Detect which cell encompasses the target text, then output its [x, y] center coordinate. 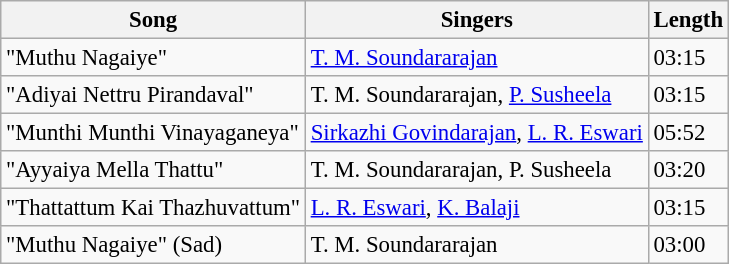
"Ayyaiya Mella Thattu" [154, 170]
Song [154, 20]
Sirkazhi Govindarajan, L. R. Eswari [476, 133]
"Thattattum Kai Thazhuvattum" [154, 208]
L. R. Eswari, K. Balaji [476, 208]
"Muthu Nagaiye" (Sad) [154, 245]
Singers [476, 20]
03:00 [688, 245]
Length [688, 20]
"Muthu Nagaiye" [154, 58]
"Adiyai Nettru Pirandaval" [154, 95]
05:52 [688, 133]
"Munthi Munthi Vinayaganeya" [154, 133]
03:20 [688, 170]
